Return (x, y) of the center of cell containing provided text 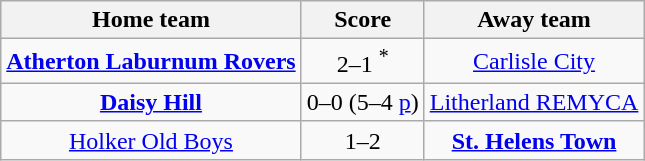
Carlisle City (534, 62)
Daisy Hill (151, 102)
Away team (534, 20)
0–0 (5–4 p) (362, 102)
Score (362, 20)
2–1 * (362, 62)
Home team (151, 20)
Litherland REMYCA (534, 102)
Atherton Laburnum Rovers (151, 62)
Holker Old Boys (151, 140)
1–2 (362, 140)
St. Helens Town (534, 140)
